Scan for the cell matching the given text and deliver its [X, Y] coordinate at center. 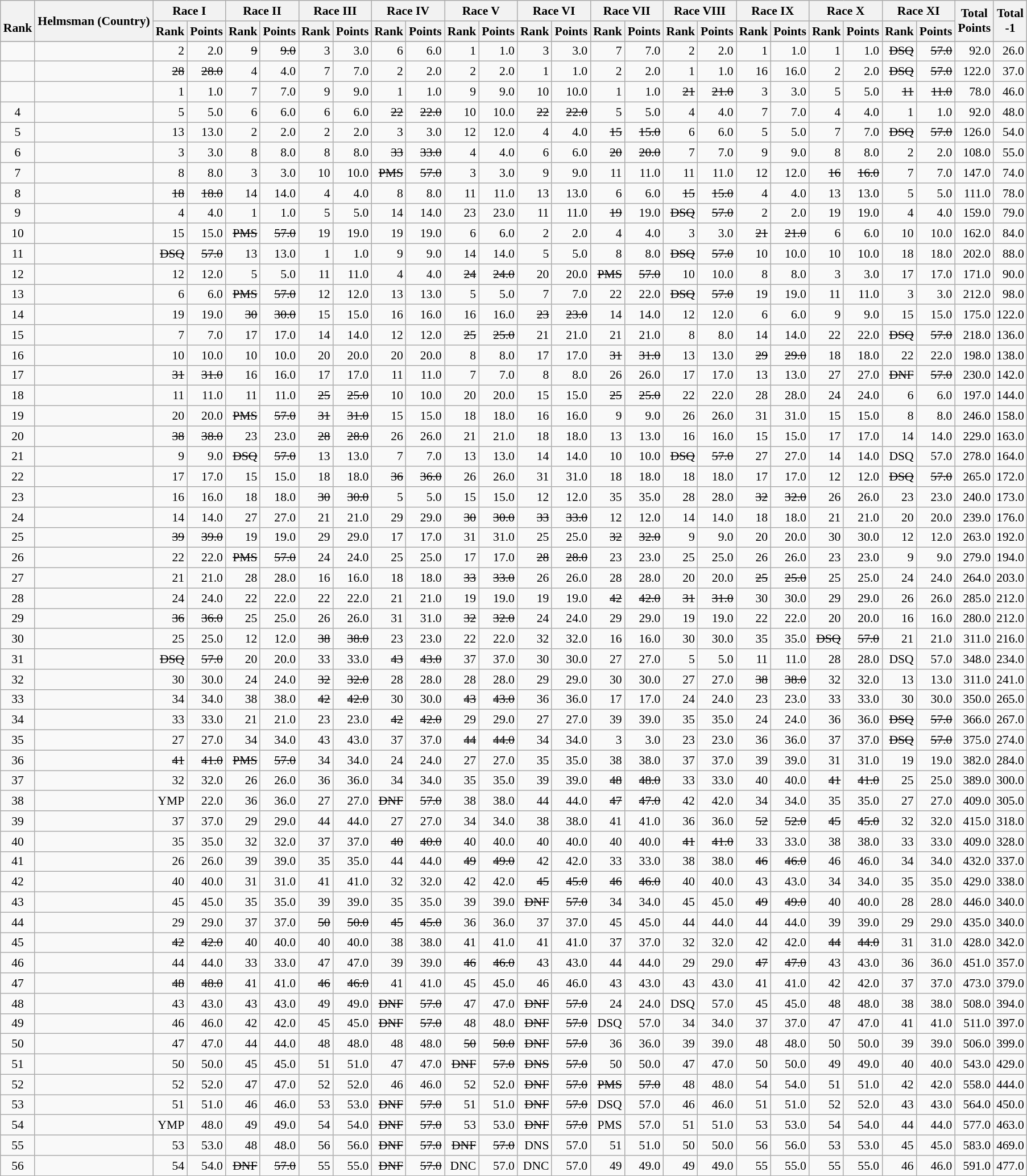
Race VII [627, 11]
318.0 [1010, 821]
342.0 [1010, 943]
241.0 [1010, 680]
Helmsman (Country) [93, 20]
216.0 [1010, 639]
176.0 [1010, 517]
357.0 [1010, 963]
Race III [335, 11]
111.0 [974, 193]
Total Points [974, 20]
218.0 [974, 335]
171.0 [974, 274]
Race IX [773, 11]
108.0 [974, 153]
591.0 [974, 1166]
239.0 [974, 517]
558.0 [974, 1084]
348.0 [974, 659]
394.0 [1010, 1004]
428.0 [974, 943]
202.0 [974, 254]
279.0 [974, 558]
435.0 [974, 922]
79.0 [1010, 213]
379.0 [1010, 983]
397.0 [1010, 1024]
477.0 [1010, 1166]
446.0 [974, 902]
284.0 [1010, 760]
98.0 [1010, 295]
158.0 [1010, 416]
267.0 [1010, 720]
382.0 [974, 760]
88.0 [1010, 254]
278.0 [974, 457]
Race VI [554, 11]
375.0 [974, 740]
450.0 [1010, 1105]
126.0 [974, 132]
197.0 [974, 396]
508.0 [974, 1004]
300.0 [1010, 781]
230.0 [974, 375]
163.0 [1010, 436]
162.0 [974, 234]
198.0 [974, 355]
136.0 [1010, 335]
577.0 [974, 1125]
264.0 [974, 578]
74.0 [1010, 173]
138.0 [1010, 355]
469.0 [1010, 1145]
164.0 [1010, 457]
506.0 [974, 1044]
192.0 [1010, 537]
84.0 [1010, 234]
444.0 [1010, 1084]
175.0 [974, 315]
337.0 [1010, 862]
432.0 [974, 862]
463.0 [1010, 1125]
159.0 [974, 213]
305.0 [1010, 801]
583.0 [974, 1145]
90.0 [1010, 274]
234.0 [1010, 659]
Race X [846, 11]
366.0 [974, 720]
280.0 [974, 619]
389.0 [974, 781]
350.0 [974, 699]
240.0 [974, 497]
229.0 [974, 436]
Race IV [408, 11]
203.0 [1010, 578]
338.0 [1010, 882]
172.0 [1010, 477]
246.0 [974, 416]
Race XI [918, 11]
194.0 [1010, 558]
274.0 [1010, 740]
415.0 [974, 821]
Race I [189, 11]
147.0 [974, 173]
564.0 [974, 1105]
473.0 [974, 983]
Race V [481, 11]
263.0 [974, 537]
451.0 [974, 963]
Race VIII [699, 11]
543.0 [974, 1065]
511.0 [974, 1024]
Race II [262, 11]
285.0 [974, 598]
328.0 [1010, 842]
142.0 [1010, 375]
173.0 [1010, 497]
399.0 [1010, 1044]
144.0 [1010, 396]
Total-1 [1010, 20]
